Determine the (X, Y) coordinate at the center of the cell enclosing the given text.  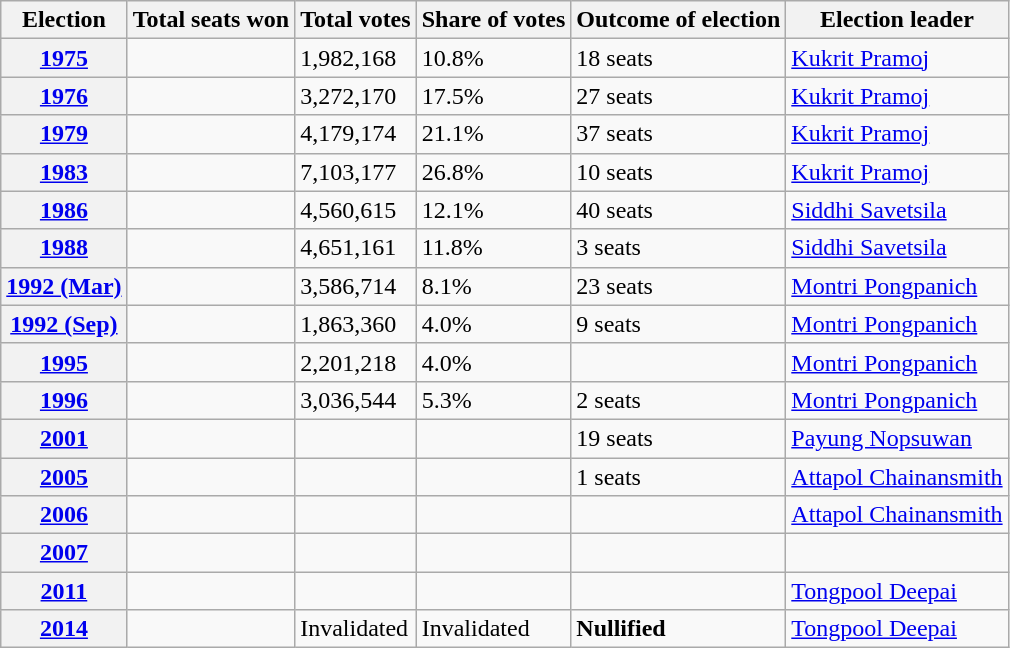
21.1% (494, 134)
Share of votes (494, 20)
1,982,168 (356, 58)
27 seats (678, 96)
1996 (64, 400)
4,651,161 (356, 248)
1995 (64, 362)
2011 (64, 591)
3,586,714 (356, 286)
12.1% (494, 210)
40 seats (678, 210)
7,103,177 (356, 172)
1975 (64, 58)
Nullified (678, 629)
23 seats (678, 286)
10.8% (494, 58)
3 seats (678, 248)
18 seats (678, 58)
4,560,615 (356, 210)
4,179,174 (356, 134)
2 seats (678, 400)
19 seats (678, 438)
9 seats (678, 324)
1992 (Sep) (64, 324)
37 seats (678, 134)
2005 (64, 477)
1979 (64, 134)
5.3% (494, 400)
1992 (Mar) (64, 286)
Outcome of election (678, 20)
10 seats (678, 172)
3,036,544 (356, 400)
2,201,218 (356, 362)
2006 (64, 515)
26.8% (494, 172)
2001 (64, 438)
Total votes (356, 20)
Election leader (897, 20)
1,863,360 (356, 324)
1986 (64, 210)
2007 (64, 553)
17.5% (494, 96)
Payung Nopsuwan (897, 438)
2014 (64, 629)
Total seats won (211, 20)
1 seats (678, 477)
11.8% (494, 248)
1983 (64, 172)
3,272,170 (356, 96)
1988 (64, 248)
8.1% (494, 286)
Election (64, 20)
1976 (64, 96)
